For the text-containing cell, return its midpoint in [x, y] coordinate format. 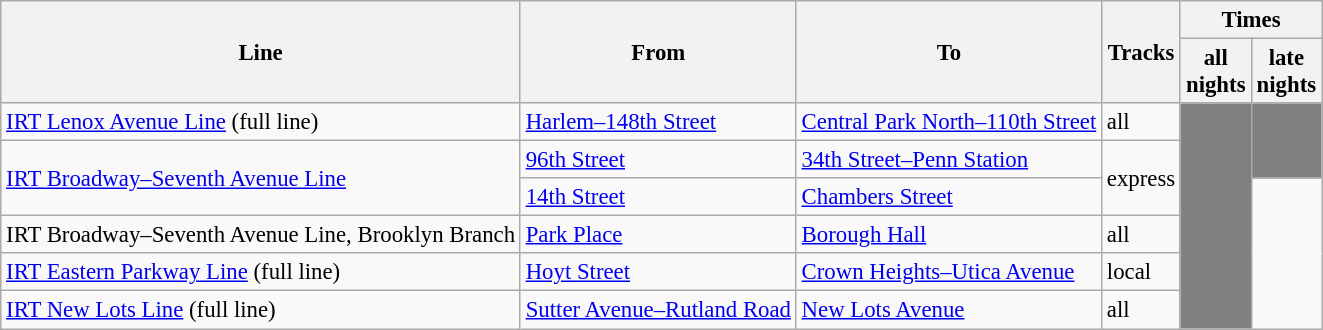
IRT Broadway–Seventh Avenue Line, Brooklyn Branch [261, 235]
IRT Broadway–Seventh Avenue Line [261, 178]
96th Street [658, 160]
Tracks [1142, 52]
Sutter Avenue–Rutland Road [658, 310]
From [658, 52]
express [1142, 178]
14th Street [658, 197]
IRT Eastern Parkway Line (full line) [261, 273]
late nights [1286, 72]
Times [1250, 20]
Line [261, 52]
Harlem–148th Street [658, 122]
To [948, 52]
all nights [1216, 72]
Hoyt Street [658, 273]
IRT Lenox Avenue Line (full line) [261, 122]
Borough Hall [948, 235]
New Lots Avenue [948, 310]
IRT New Lots Line (full line) [261, 310]
local [1142, 273]
Park Place [658, 235]
34th Street–Penn Station [948, 160]
Crown Heights–Utica Avenue [948, 273]
Chambers Street [948, 197]
Central Park North–110th Street [948, 122]
